Pinpoint the cell where the given text exists, returning its (X, Y) midpoint coordinate. 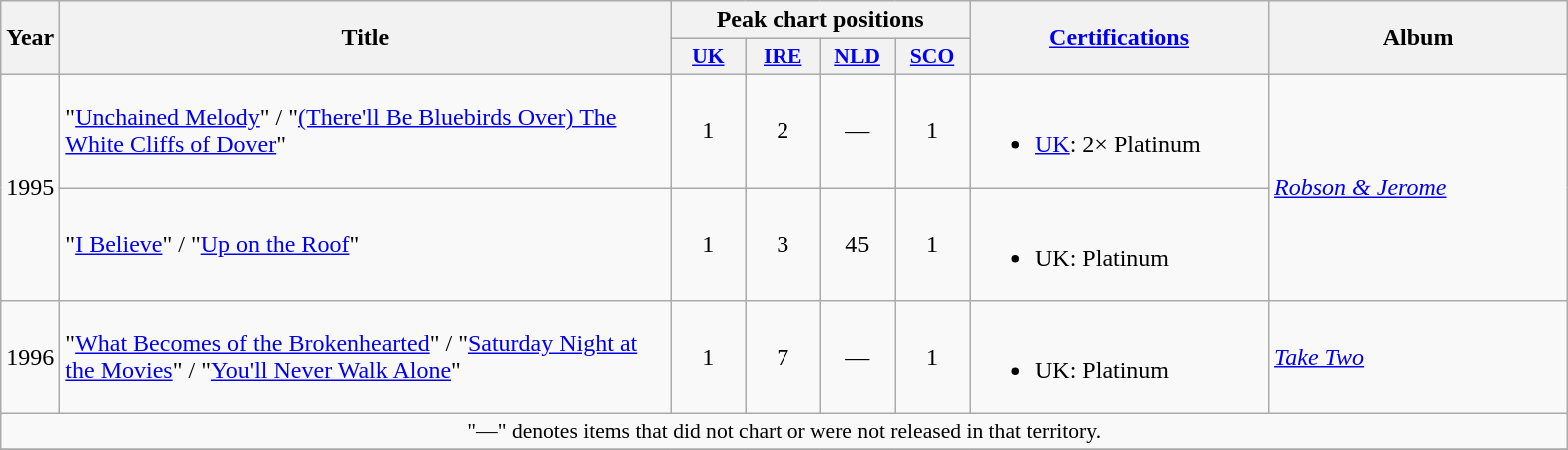
"Unchained Melody" / "(There'll Be Bluebirds Over) The White Cliffs of Dover" (366, 130)
Year (30, 38)
7 (784, 358)
IRE (784, 57)
Robson & Jerome (1419, 187)
3 (784, 244)
Take Two (1419, 358)
2 (784, 130)
Certifications (1119, 38)
NLD (857, 57)
Album (1419, 38)
1995 (30, 187)
1996 (30, 358)
"What Becomes of the Brokenhearted" / "Saturday Night at the Movies" / "You'll Never Walk Alone" (366, 358)
Peak chart positions (820, 20)
UK: 2× Platinum (1119, 130)
UK (708, 57)
"I Believe" / "Up on the Roof" (366, 244)
Title (366, 38)
SCO (933, 57)
45 (857, 244)
"—" denotes items that did not chart or were not released in that territory. (784, 432)
